Detect which cell encompasses the target text, then output its [x, y] center coordinate. 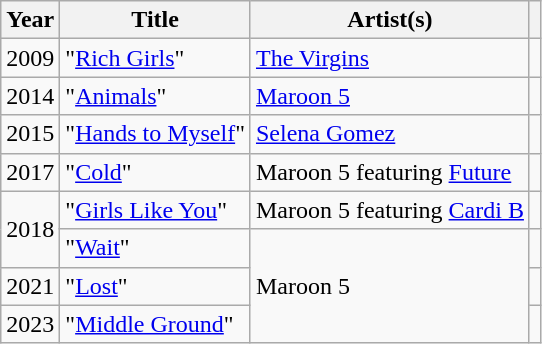
2023 [30, 324]
2009 [30, 58]
Artist(s) [390, 20]
"Animals" [156, 96]
"Middle Ground" [156, 324]
"Rich Girls" [156, 58]
2017 [30, 172]
Maroon 5 featuring Future [390, 172]
"Cold" [156, 172]
Maroon 5 featuring Cardi B [390, 210]
2018 [30, 229]
"Wait" [156, 248]
2015 [30, 134]
Selena Gomez [390, 134]
2014 [30, 96]
2021 [30, 286]
The Virgins [390, 58]
Year [30, 20]
Title [156, 20]
"Hands to Myself" [156, 134]
"Girls Like You" [156, 210]
"Lost" [156, 286]
